Scan for the cell matching the given text and deliver its (x, y) coordinate at center. 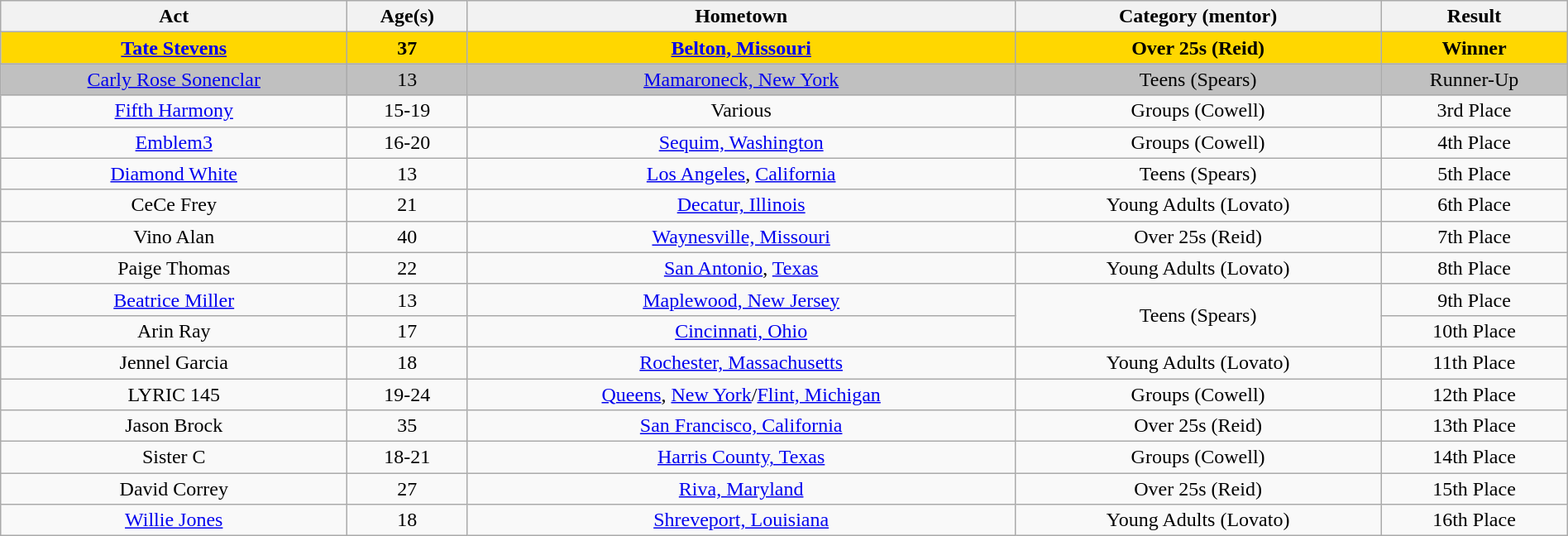
Fifth Harmony (174, 111)
7th Place (1474, 237)
Maplewood, New Jersey (741, 299)
CeCe Frey (174, 205)
Vino Alan (174, 237)
Arin Ray (174, 331)
21 (407, 205)
Queens, New York/Flint, Michigan (741, 395)
22 (407, 268)
Beatrice Miller (174, 299)
3rd Place (1474, 111)
16th Place (1474, 520)
Emblem3 (174, 142)
5th Place (1474, 174)
16-20 (407, 142)
David Correy (174, 489)
Hometown (741, 17)
Runner-Up (1474, 79)
12th Place (1474, 395)
Category (mentor) (1198, 17)
17 (407, 331)
Rochester, Massachusetts (741, 362)
27 (407, 489)
Cincinnati, Ohio (741, 331)
Decatur, Illinois (741, 205)
14th Place (1474, 457)
Tate Stevens (174, 48)
Various (741, 111)
Waynesville, Missouri (741, 237)
Harris County, Texas (741, 457)
Paige Thomas (174, 268)
11th Place (1474, 362)
Result (1474, 17)
9th Place (1474, 299)
10th Place (1474, 331)
Jennel Garcia (174, 362)
Act (174, 17)
Sequim, Washington (741, 142)
4th Place (1474, 142)
San Francisco, California (741, 426)
Mamaroneck, New York (741, 79)
37 (407, 48)
Jason Brock (174, 426)
15th Place (1474, 489)
18-21 (407, 457)
13th Place (1474, 426)
Diamond White (174, 174)
Shreveport, Louisiana (741, 520)
19-24 (407, 395)
Willie Jones (174, 520)
Sister C (174, 457)
35 (407, 426)
LYRIC 145 (174, 395)
15-19 (407, 111)
40 (407, 237)
Los Angeles, California (741, 174)
Carly Rose Sonenclar (174, 79)
San Antonio, Texas (741, 268)
8th Place (1474, 268)
Winner (1474, 48)
Riva, Maryland (741, 489)
6th Place (1474, 205)
Belton, Missouri (741, 48)
Age(s) (407, 17)
